Search for the cell housing the specified text and yield its [X, Y] center coordinate. 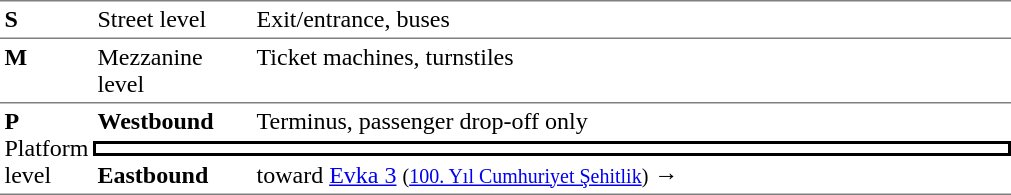
Mezzanine level [172, 70]
Westbound [172, 122]
PPlatform level [46, 148]
Street level [172, 19]
Exit/entrance, buses [632, 19]
Terminus, passenger drop-off only [632, 122]
Eastbound [172, 176]
M [46, 70]
toward Evka 3 (100. Yıl Cumhuriyet Şehitlik) → [632, 176]
S [46, 19]
Ticket machines, turnstiles [632, 70]
